Find where the given text appears and provide that cell's center as (x, y) coordinate. 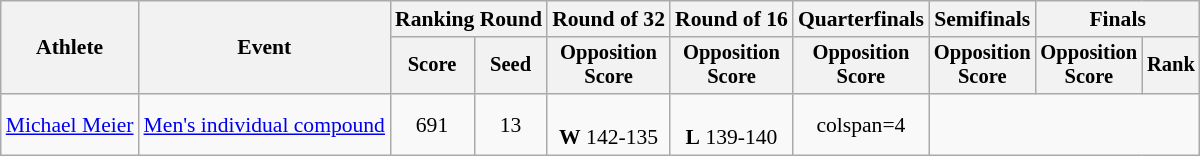
Semifinals (982, 19)
Score (432, 66)
Event (264, 48)
Athlete (70, 48)
Seed (510, 66)
Quarterfinals (861, 19)
Men's individual compound (264, 124)
Round of 32 (608, 19)
L 139-140 (732, 124)
Michael Meier (70, 124)
colspan=4 (861, 124)
Finals (1118, 19)
691 (432, 124)
Round of 16 (732, 19)
Ranking Round (468, 19)
W 142-135 (608, 124)
Rank (1171, 66)
13 (510, 124)
